Pinpoint the cell where the given text exists, returning its (X, Y) midpoint coordinate. 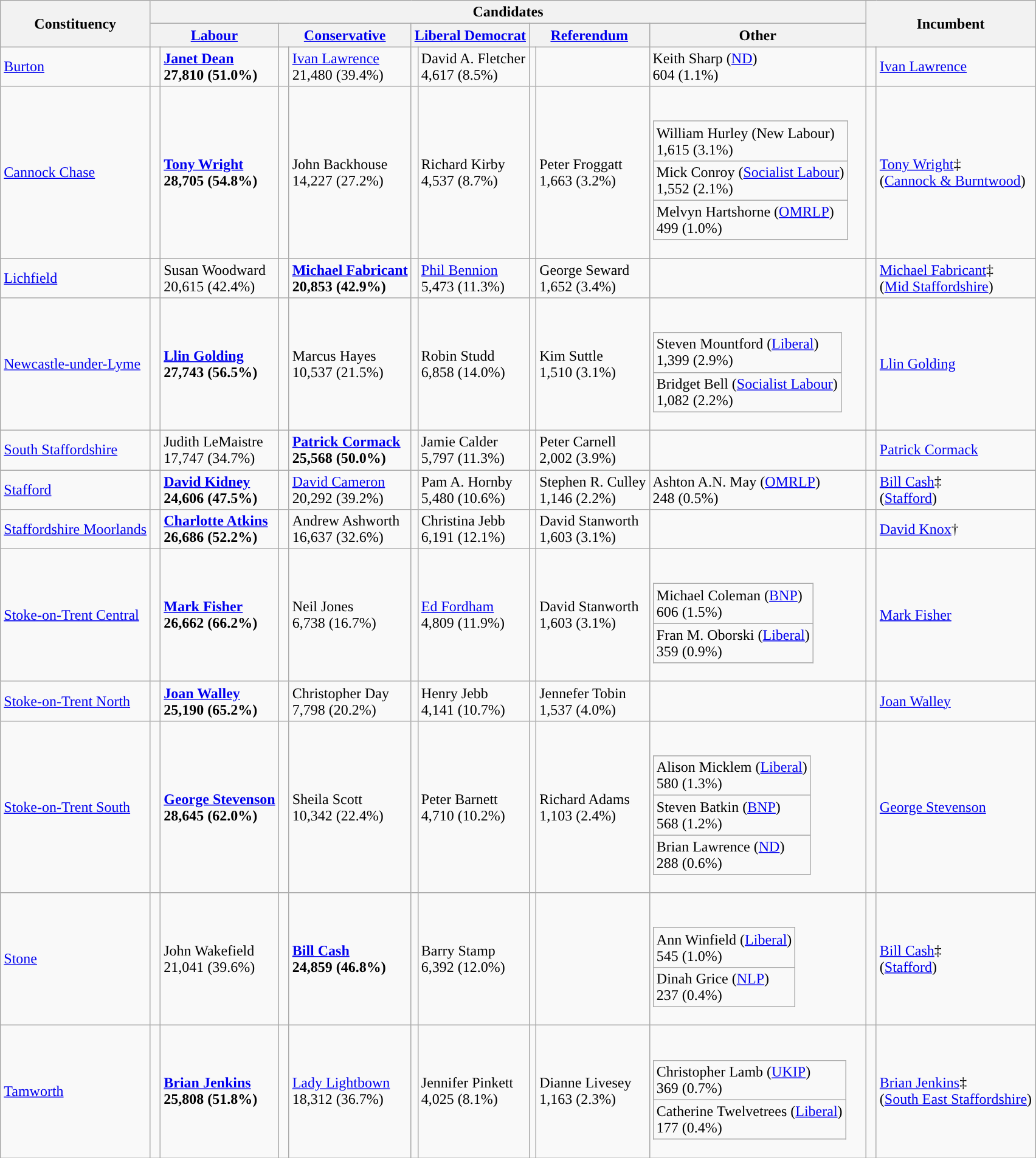
Tamworth (75, 1092)
George Stevenson (956, 806)
Melvyn Hartshorne (OMRLP)499 (1.0%) (750, 220)
Stoke-on-Trent North (75, 701)
Mark Fisher26,662 (66.2%) (219, 615)
Neil Jones6,738 (16.7%) (350, 615)
South Staffordshire (75, 450)
Robin Studd6,858 (14.0%) (473, 364)
Steven Batkin (BNP)568 (1.2%) (732, 815)
Referendum (590, 35)
Jamie Calder5,797 (11.3%) (473, 450)
Michael Coleman (BNP)606 (1.5%) (733, 603)
Michael Fabricant‡(Mid Staffordshire) (956, 279)
Patrick Cormack25,568 (50.0%) (350, 450)
Sheila Scott10,342 (22.4%) (350, 806)
Christopher Day7,798 (20.2%) (350, 701)
Jennefer Tobin1,537 (4.0%) (593, 701)
Candidates (508, 12)
Marcus Hayes10,537 (21.5%) (350, 364)
Ann Winfield (Liberal)545 (1.0%) (724, 948)
Dinah Grice (NLP)237 (0.4%) (724, 986)
Phil Bennion5,473 (11.3%) (473, 279)
Kim Suttle1,510 (3.1%) (593, 364)
Mick Conroy (Socialist Labour)1,552 (2.1%) (750, 180)
Ann Winfield (Liberal)545 (1.0%) Dinah Grice (NLP)237 (0.4%) (758, 959)
Alison Micklem (Liberal)580 (1.3%) (732, 776)
Mark Fisher (956, 615)
Ed Fordham4,809 (11.9%) (473, 615)
Susan Woodward20,615 (42.4%) (219, 279)
Michael Coleman (BNP)606 (1.5%) Fran M. Oborski (Liberal)359 (0.9%) (758, 615)
Richard Kirby4,537 (8.7%) (473, 173)
Brian Jenkins25,808 (51.8%) (219, 1092)
Henry Jebb4,141 (10.7%) (473, 701)
Peter Carnell2,002 (3.9%) (593, 450)
Judith LeMaistre17,747 (34.7%) (219, 450)
Peter Barnett4,710 (10.2%) (473, 806)
John Wakefield21,041 (39.6%) (219, 959)
Peter Froggatt1,663 (3.2%) (593, 173)
Patrick Cormack (956, 450)
Christina Jebb6,191 (12.1%) (473, 529)
Stone (75, 959)
John Backhouse14,227 (27.2%) (350, 173)
Llin Golding (956, 364)
Labour (214, 35)
Constituency (75, 24)
Joan Walley (956, 701)
David Cameron20,292 (39.2%) (350, 489)
Ivan Lawrence (956, 67)
Alison Micklem (Liberal)580 (1.3%) Steven Batkin (BNP)568 (1.2%) Brian Lawrence (ND)288 (0.6%) (758, 806)
Steven Mountford (Liberal)1,399 (2.9%) (747, 353)
Ashton A.N. May (OMRLP)248 (0.5%) (758, 489)
Catherine Twelvetrees (Liberal)177 (0.4%) (749, 1119)
Jennifer Pinkett4,025 (8.1%) (473, 1092)
Stafford (75, 489)
Tony Wright‡(Cannock & Burntwood) (956, 173)
Burton (75, 67)
Charlotte Atkins26,686 (52.2%) (219, 529)
Stoke-on-Trent Central (75, 615)
David Kidney24,606 (47.5%) (219, 489)
Michael Fabricant20,853 (42.9%) (350, 279)
George Stevenson28,645 (62.0%) (219, 806)
Pam A. Hornby5,480 (10.6%) (473, 489)
Cannock Chase (75, 173)
Staffordshire Moorlands (75, 529)
David A. Fletcher4,617 (8.5%) (473, 67)
Dianne Livesey1,163 (2.3%) (593, 1092)
Bridget Bell (Socialist Labour)1,082 (2.2%) (747, 392)
Ivan Lawrence21,480 (39.4%) (350, 67)
Bill Cash24,859 (46.8%) (350, 959)
Tony Wright28,705 (54.8%) (219, 173)
Conservative (345, 35)
Fran M. Oborski (Liberal)359 (0.9%) (733, 643)
David Knox† (956, 529)
Liberal Democrat (470, 35)
Keith Sharp (ND)604 (1.1%) (758, 67)
William Hurley (New Labour)1,615 (3.1%) (750, 141)
Brian Jenkins‡(South East Staffordshire) (956, 1092)
Christopher Lamb (UKIP)369 (0.7%) (749, 1080)
Other (758, 35)
Janet Dean27,810 (51.0%) (219, 67)
Steven Mountford (Liberal)1,399 (2.9%) Bridget Bell (Socialist Labour)1,082 (2.2%) (758, 364)
Stephen R. Culley1,146 (2.2%) (593, 489)
Lichfield (75, 279)
Brian Lawrence (ND)288 (0.6%) (732, 855)
Joan Walley25,190 (65.2%) (219, 701)
Incumbent (950, 24)
Barry Stamp6,392 (12.0%) (473, 959)
Richard Adams1,103 (2.4%) (593, 806)
Stoke-on-Trent South (75, 806)
Christopher Lamb (UKIP)369 (0.7%) Catherine Twelvetrees (Liberal)177 (0.4%) (758, 1092)
William Hurley (New Labour)1,615 (3.1%) Mick Conroy (Socialist Labour)1,552 (2.1%) Melvyn Hartshorne (OMRLP)499 (1.0%) (758, 173)
George Seward1,652 (3.4%) (593, 279)
Llin Golding27,743 (56.5%) (219, 364)
Lady Lightbown18,312 (36.7%) (350, 1092)
Newcastle-under-Lyme (75, 364)
Andrew Ashworth16,637 (32.6%) (350, 529)
